Find where the given text appears and provide that cell's center as (x, y) coordinate. 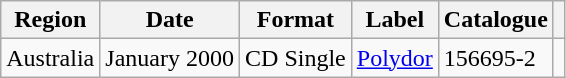
Polydor (394, 58)
Label (394, 20)
January 2000 (170, 58)
Catalogue (496, 20)
CD Single (296, 58)
Region (50, 20)
Date (170, 20)
Format (296, 20)
156695-2 (496, 58)
Australia (50, 58)
